For the text-containing cell, return its midpoint in (x, y) coordinate format. 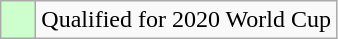
Qualified for 2020 World Cup (186, 20)
